Identify which cell holds the provided text, then report its [x, y] central coordinate. 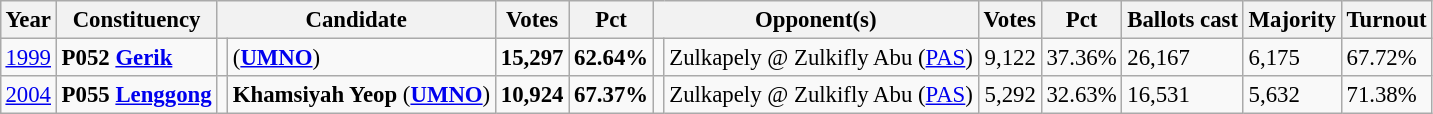
32.63% [1082, 95]
15,297 [532, 57]
26,167 [1182, 57]
5,292 [1010, 95]
Opponent(s) [816, 20]
37.36% [1082, 57]
10,924 [532, 95]
62.64% [612, 57]
67.72% [1386, 57]
16,531 [1182, 95]
Khamsiyah Yeop (UMNO) [361, 95]
P052 Gerik [136, 57]
Majority [1292, 20]
6,175 [1292, 57]
71.38% [1386, 95]
Ballots cast [1182, 20]
Constituency [136, 20]
P055 Lenggong [136, 95]
67.37% [612, 95]
Year [28, 20]
2004 [28, 95]
(UMNO) [361, 57]
9,122 [1010, 57]
5,632 [1292, 95]
Candidate [356, 20]
1999 [28, 57]
Turnout [1386, 20]
